Find where the given text appears and provide that cell's center as (X, Y) coordinate. 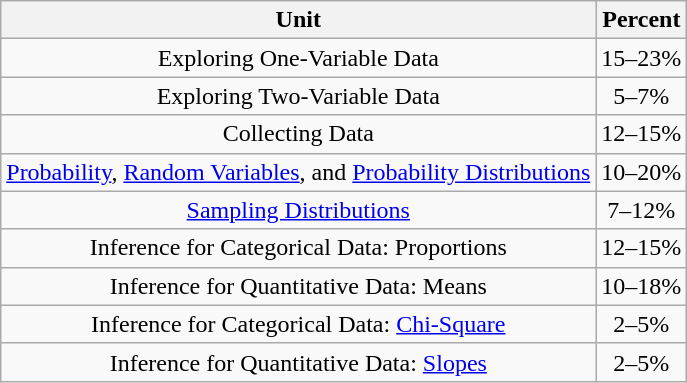
Sampling Distributions (298, 210)
Percent (642, 20)
Inference for Categorical Data: Proportions (298, 248)
10–20% (642, 172)
15–23% (642, 58)
Probability, Random Variables, and Probability Distributions (298, 172)
Exploring Two-Variable Data (298, 96)
7–12% (642, 210)
Inference for Quantitative Data: Means (298, 286)
Inference for Quantitative Data: Slopes (298, 362)
Inference for Categorical Data: Chi-Square (298, 324)
Collecting Data (298, 134)
10–18% (642, 286)
Unit (298, 20)
5–7% (642, 96)
Exploring One-Variable Data (298, 58)
